Output the [x, y] coordinate of the center of the cell containing the given text.  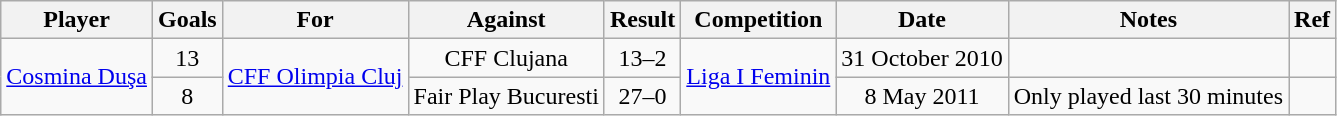
8 [187, 96]
Competition [758, 20]
Only played last 30 minutes [1148, 96]
Goals [187, 20]
13 [187, 58]
Fair Play Bucuresti [506, 96]
27–0 [642, 96]
For [315, 20]
Player [77, 20]
8 May 2011 [922, 96]
Against [506, 20]
CFF Clujana [506, 58]
Ref [1312, 20]
Result [642, 20]
31 October 2010 [922, 58]
Date [922, 20]
Notes [1148, 20]
CFF Olimpia Cluj [315, 77]
Cosmina Duşa [77, 77]
Liga I Feminin [758, 77]
13–2 [642, 58]
